Provide the [x, y] coordinate of the cell's center where the given text is located.  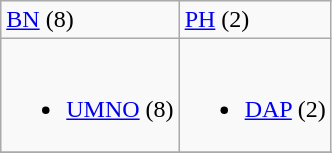
UMNO (8) [90, 96]
BN (8) [90, 20]
PH (2) [255, 20]
DAP (2) [255, 96]
